From the cell containing the given text, extract its center point as [x, y] coordinate. 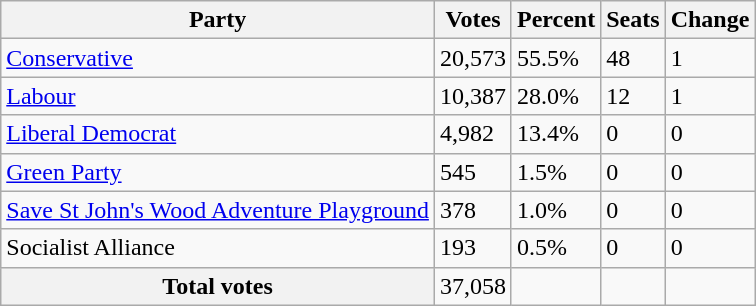
Save St John's Wood Adventure Playground [218, 210]
1.0% [556, 210]
Votes [472, 20]
Labour [218, 96]
20,573 [472, 58]
10,387 [472, 96]
Green Party [218, 172]
Conservative [218, 58]
193 [472, 248]
28.0% [556, 96]
Party [218, 20]
37,058 [472, 286]
Percent [556, 20]
1.5% [556, 172]
Change [710, 20]
13.4% [556, 134]
Socialist Alliance [218, 248]
378 [472, 210]
55.5% [556, 58]
0.5% [556, 248]
Liberal Democrat [218, 134]
545 [472, 172]
12 [633, 96]
48 [633, 58]
4,982 [472, 134]
Seats [633, 20]
Total votes [218, 286]
